For the text-containing cell, return its midpoint in [X, Y] coordinate format. 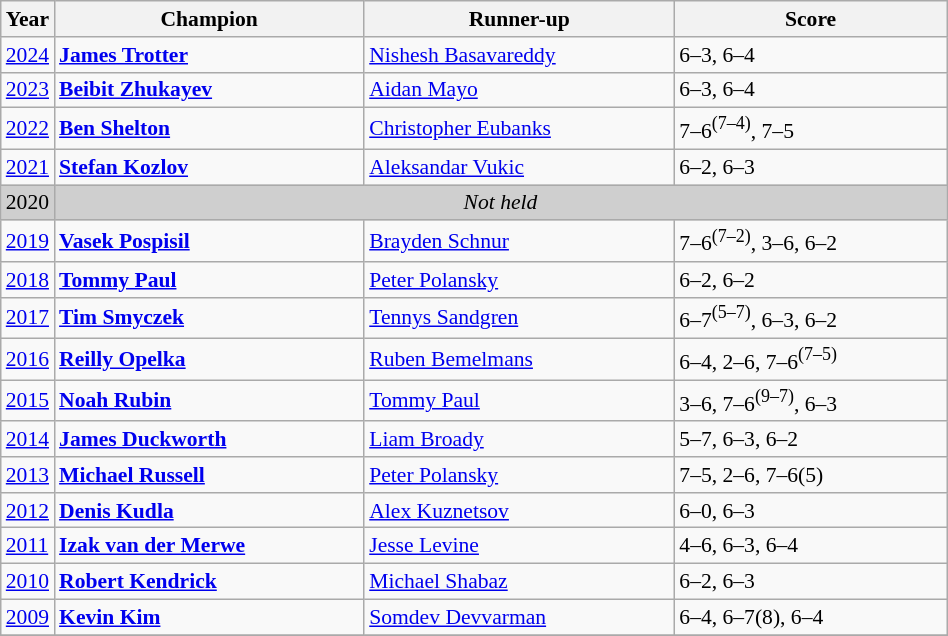
7–5, 2–6, 7–6(5) [810, 475]
6–4, 2–6, 7–6(7–5) [810, 360]
2020 [28, 203]
6–0, 6–3 [810, 511]
Kevin Kim [209, 618]
2016 [28, 360]
2017 [28, 318]
2021 [28, 167]
6–7(5–7), 6–3, 6–2 [810, 318]
7–6(7–4), 7–5 [810, 128]
Jesse Levine [519, 546]
Michael Russell [209, 475]
Nishesh Basavareddy [519, 55]
Runner-up [519, 19]
2018 [28, 280]
Ruben Bemelmans [519, 360]
Aleksandar Vukic [519, 167]
Not held [500, 203]
2011 [28, 546]
2024 [28, 55]
4–6, 6–3, 6–4 [810, 546]
Stefan Kozlov [209, 167]
3–6, 7–6(9–7), 6–3 [810, 400]
6–2, 6–2 [810, 280]
Score [810, 19]
Aidan Mayo [519, 90]
2010 [28, 582]
2015 [28, 400]
Liam Broady [519, 439]
Reilly Opelka [209, 360]
5–7, 6–3, 6–2 [810, 439]
James Duckworth [209, 439]
7–6(7–2), 3–6, 6–2 [810, 242]
Year [28, 19]
Vasek Pospisil [209, 242]
2022 [28, 128]
Somdev Devvarman [519, 618]
2019 [28, 242]
2012 [28, 511]
2013 [28, 475]
Robert Kendrick [209, 582]
2009 [28, 618]
Noah Rubin [209, 400]
Tennys Sandgren [519, 318]
Brayden Schnur [519, 242]
James Trotter [209, 55]
6–4, 6–7(8), 6–4 [810, 618]
Beibit Zhukayev [209, 90]
2023 [28, 90]
Ben Shelton [209, 128]
2014 [28, 439]
Champion [209, 19]
Michael Shabaz [519, 582]
Tim Smyczek [209, 318]
Izak van der Merwe [209, 546]
Christopher Eubanks [519, 128]
Denis Kudla [209, 511]
Alex Kuznetsov [519, 511]
